Locate the cell with the specified text and output its (x, y) center coordinate. 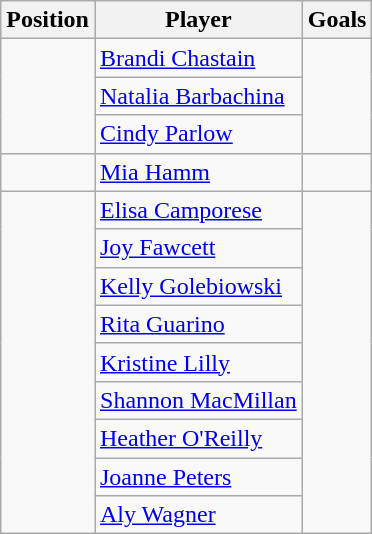
Shannon MacMillan (198, 400)
Position (48, 20)
Natalia Barbachina (198, 96)
Joanne Peters (198, 477)
Elisa Camporese (198, 210)
Kelly Golebiowski (198, 286)
Rita Guarino (198, 324)
Cindy Parlow (198, 134)
Brandi Chastain (198, 58)
Player (198, 20)
Goals (337, 20)
Joy Fawcett (198, 248)
Aly Wagner (198, 515)
Mia Hamm (198, 172)
Kristine Lilly (198, 362)
Heather O'Reilly (198, 438)
